Pinpoint the cell where the given text exists, returning its (x, y) midpoint coordinate. 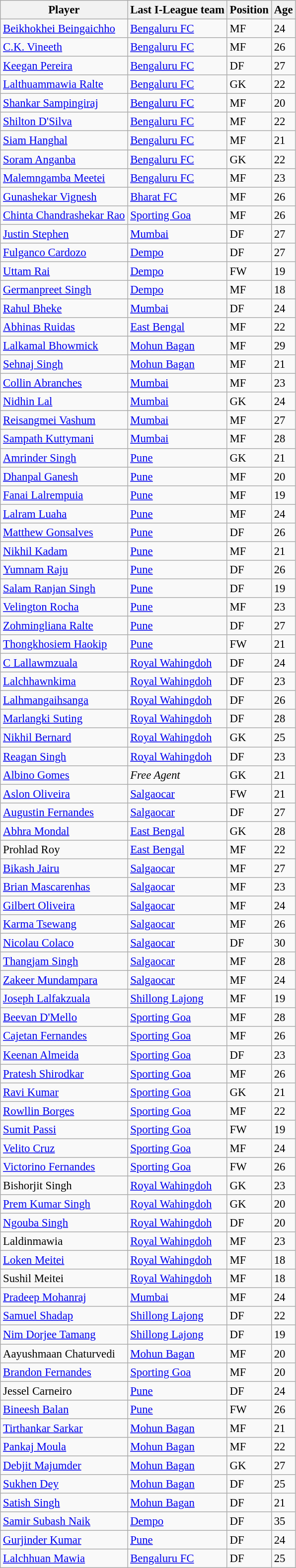
Augustin Fernandes (64, 812)
Gilbert Oliveira (64, 905)
Chinta Chandrashekar Rao (64, 215)
Joseph Lalfakzuala (64, 999)
Abhinas Ruidas (64, 327)
Player (64, 10)
Nikhil Bernard (64, 738)
Aayushmaan Chaturvedi (64, 1354)
Beikhokhei Beingaichho (64, 29)
Collin Abranches (64, 383)
Lalhmangaihsanga (64, 700)
Fulganco Cardozo (64, 253)
Zohmingliana Ralte (64, 626)
Lalchhawnkima (64, 682)
Cajetan Fernandes (64, 1036)
Prem Kumar Singh (64, 1204)
Shankar Sampingiraj (64, 103)
Thangjam Singh (64, 961)
Free Agent (177, 775)
Nicolau Colaco (64, 943)
Malemngamba Meetei (64, 178)
Rowllin Borges (64, 1111)
Abhra Mondal (64, 831)
Rahul Bheke (64, 308)
Last I-League team (177, 10)
Prohlad Roy (64, 850)
Gurjinder Kumar (64, 1540)
Sushil Meitei (64, 1279)
Siam Hanghal (64, 140)
Sampath Kuttymani (64, 439)
Reisangmei Vashum (64, 420)
Germanpreet Singh (64, 290)
30 (283, 943)
Bineesh Balan (64, 1409)
Samuel Shadap (64, 1316)
Brian Mascarenhas (64, 887)
Ravi Kumar (64, 1092)
Soram Anganba (64, 159)
Keegan Pereira (64, 66)
Keenan Almeida (64, 1055)
Sehnaj Singh (64, 364)
Reagan Singh (64, 756)
Uttam Rai (64, 271)
Yumnam Raju (64, 570)
Samir Subash Naik (64, 1521)
Nim Dorjee Tamang (64, 1335)
Ngouba Singh (64, 1223)
Bishorjit Singh (64, 1185)
Thongkhosiem Haokip (64, 644)
Sumit Passi (64, 1130)
Gunashekar Vignesh (64, 197)
Satish Singh (64, 1502)
Debjit Majumder (64, 1465)
Victorino Fernandes (64, 1167)
Position (249, 10)
C Lallawmzuala (64, 663)
Fanai Lalrempuia (64, 495)
Bikash Jairu (64, 868)
Lalthuammawia Ralte (64, 84)
Shilton D'Silva (64, 122)
Nidhin Lal (64, 402)
Laldinmawia (64, 1241)
Nikhil Kadam (64, 551)
Velito Cruz (64, 1148)
Pankaj Moula (64, 1447)
Justin Stephen (64, 234)
Matthew Gonsalves (64, 533)
Albino Gomes (64, 775)
Bharat FC (177, 197)
Sukhen Dey (64, 1484)
Beevan D'Mello (64, 1018)
Dhanpal Ganesh (64, 477)
Tirthankar Sarkar (64, 1428)
Zakeer Mundampara (64, 980)
Salam Ranjan Singh (64, 588)
C.K. Vineeth (64, 47)
Amrinder Singh (64, 458)
Lalram Luaha (64, 514)
35 (283, 1521)
Lalchhuan Mawia (64, 1559)
Jessel Carneiro (64, 1391)
Loken Meitei (64, 1260)
Age (283, 10)
Velington Rocha (64, 607)
Marlangki Suting (64, 719)
29 (283, 346)
Pratesh Shirodkar (64, 1074)
Lalkamal Bhowmick (64, 346)
Pradeep Mohanraj (64, 1297)
Aslon Oliveira (64, 794)
Karma Tsewang (64, 924)
Brandon Fernandes (64, 1372)
